Determine the [X, Y] coordinate at the center of the cell enclosing the given text.  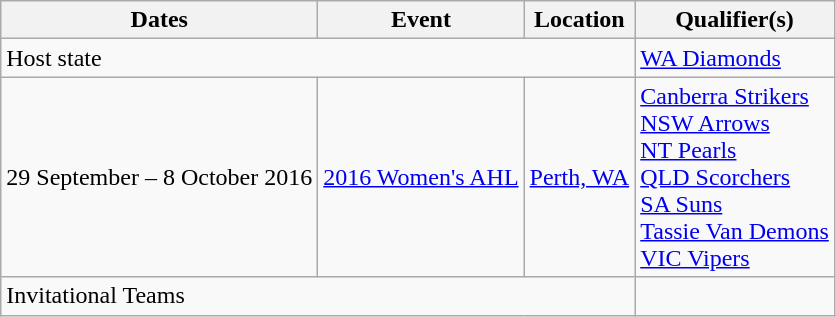
Canberra Strikers NSW Arrows NT Pearls QLD Scorchers SA Suns Tassie Van Demons VIC Vipers [735, 177]
Host state [318, 58]
Dates [160, 20]
WA Diamonds [735, 58]
Location [580, 20]
Invitational Teams [318, 296]
2016 Women's AHL [421, 177]
29 September – 8 October 2016 [160, 177]
Perth, WA [580, 177]
Event [421, 20]
Qualifier(s) [735, 20]
